Find where the given text appears and provide that cell's center as (x, y) coordinate. 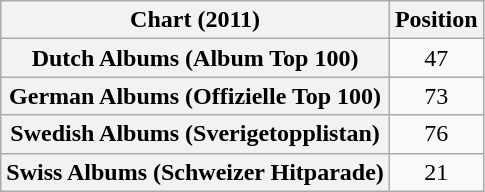
Swiss Albums (Schweizer Hitparade) (196, 172)
73 (436, 96)
Dutch Albums (Album Top 100) (196, 58)
76 (436, 134)
German Albums (Offizielle Top 100) (196, 96)
47 (436, 58)
Chart (2011) (196, 20)
Position (436, 20)
Swedish Albums (Sverigetopplistan) (196, 134)
21 (436, 172)
